Determine the [X, Y] coordinate at the center of the cell enclosing the given text.  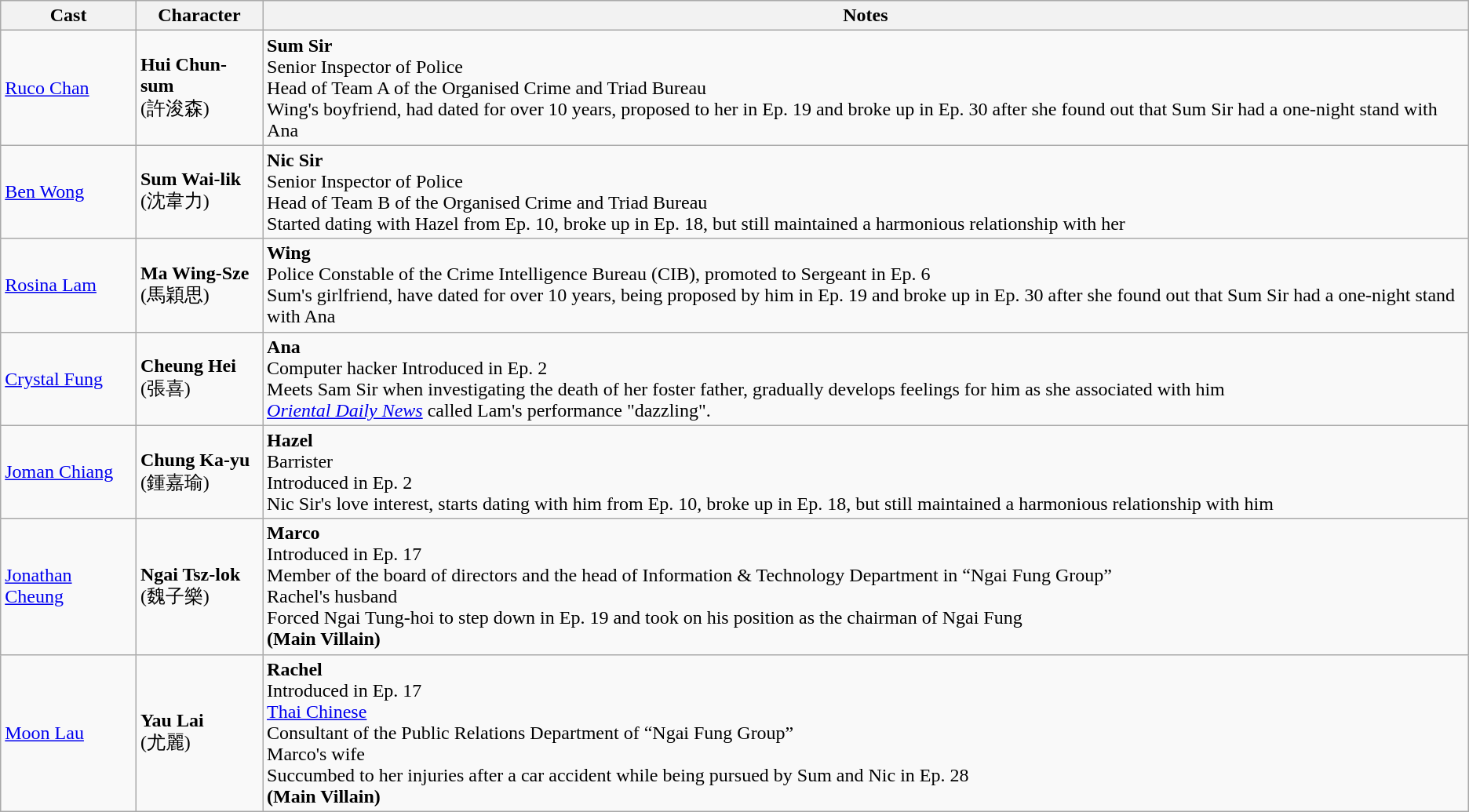
Yau Lai (尤麗) [199, 733]
Chung Ka-yu (鍾嘉瑜) [199, 472]
Notes [866, 16]
Ngai Tsz-lok (魏子樂) [199, 587]
Cast [69, 16]
Rosina Lam [69, 286]
Ruco Chan [69, 88]
Sum Wai-lik (沈韋力) [199, 191]
Character [199, 16]
Hui Chun-sum (許浚森) [199, 88]
Moon Lau [69, 733]
Ma Wing-Sze (馬穎思) [199, 286]
Cheung Hei (張喜) [199, 378]
Jonathan Cheung [69, 587]
Ben Wong [69, 191]
Joman Chiang [69, 472]
Crystal Fung [69, 378]
